Return [X, Y] of the center of cell containing provided text 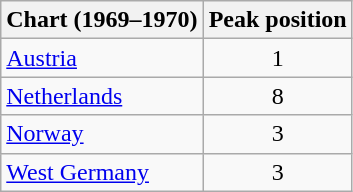
1 [278, 58]
8 [278, 96]
Peak position [278, 20]
Austria [102, 58]
Netherlands [102, 96]
West Germany [102, 172]
Norway [102, 134]
Chart (1969–1970) [102, 20]
